Find where the given text appears and provide that cell's center as (X, Y) coordinate. 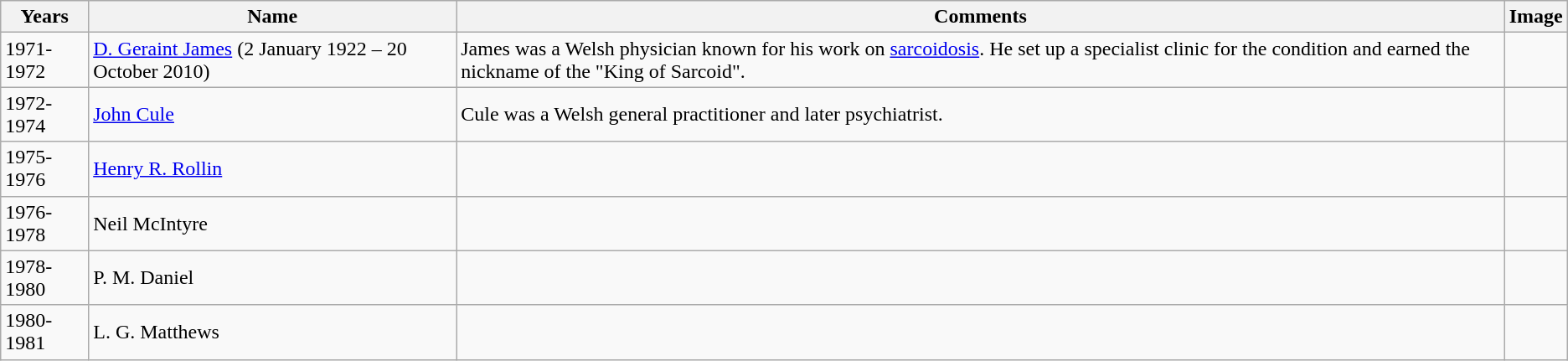
Years (45, 17)
1971-1972 (45, 60)
John Cule (273, 114)
1976-1978 (45, 223)
Image (1536, 17)
P. M. Daniel (273, 278)
D. Geraint James (2 January 1922 – 20 October 2010) (273, 60)
L. G. Matthews (273, 332)
Name (273, 17)
Henry R. Rollin (273, 169)
1978-1980 (45, 278)
1975-1976 (45, 169)
Cule was a Welsh general practitioner and later psychiatrist. (980, 114)
Neil McIntyre (273, 223)
1972-1974 (45, 114)
1980-1981 (45, 332)
Comments (980, 17)
